Return (x, y) of the center of cell containing provided text 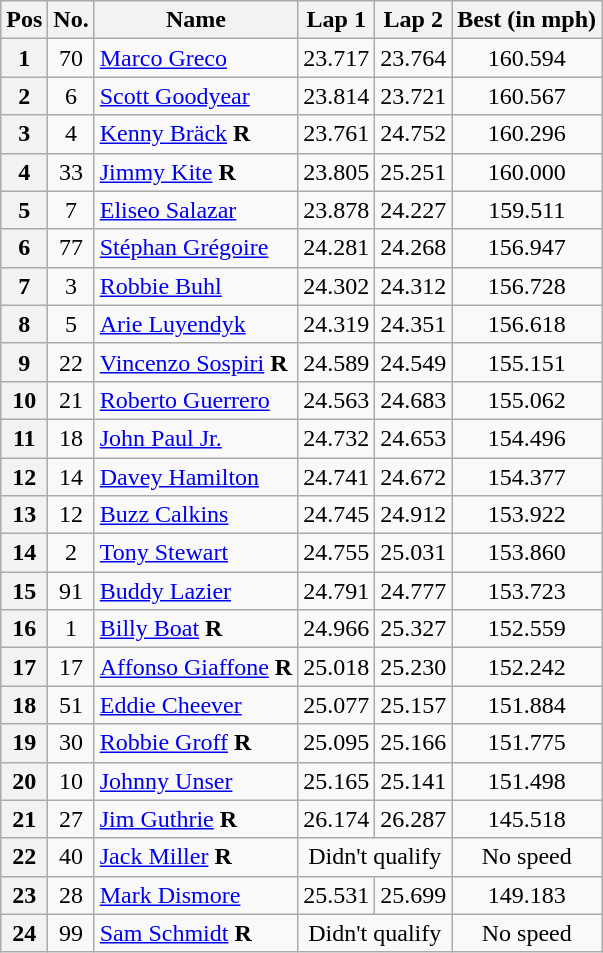
23.717 (336, 58)
25.031 (414, 553)
152.242 (527, 667)
159.511 (527, 210)
Eddie Cheever (196, 705)
Johnny Unser (196, 781)
40 (71, 857)
19 (24, 743)
Lap 2 (414, 20)
Robbie Groff R (196, 743)
Buddy Lazier (196, 591)
23.878 (336, 210)
28 (71, 895)
Best (in mph) (527, 20)
16 (24, 629)
John Paul Jr. (196, 438)
24.589 (336, 362)
No. (71, 20)
24.227 (414, 210)
151.884 (527, 705)
23.764 (414, 58)
Davey Hamilton (196, 477)
23.805 (336, 172)
Robbie Buhl (196, 286)
91 (71, 591)
24.755 (336, 553)
23.761 (336, 134)
30 (71, 743)
155.151 (527, 362)
153.723 (527, 591)
160.296 (527, 134)
Tony Stewart (196, 553)
24.549 (414, 362)
25.327 (414, 629)
25.699 (414, 895)
Mark Dismore (196, 895)
145.518 (527, 819)
Pos (24, 20)
23.721 (414, 96)
99 (71, 933)
24.653 (414, 438)
24.912 (414, 515)
25.157 (414, 705)
24.281 (336, 248)
24.745 (336, 515)
Jim Guthrie R (196, 819)
Jimmy Kite R (196, 172)
24.777 (414, 591)
Billy Boat R (196, 629)
25.141 (414, 781)
24.312 (414, 286)
24 (24, 933)
24.268 (414, 248)
9 (24, 362)
27 (71, 819)
24.351 (414, 324)
24.732 (336, 438)
151.775 (527, 743)
Stéphan Grégoire (196, 248)
70 (71, 58)
23 (24, 895)
156.618 (527, 324)
11 (24, 438)
25.095 (336, 743)
24.791 (336, 591)
25.166 (414, 743)
156.728 (527, 286)
24.563 (336, 400)
Arie Luyendyk (196, 324)
Lap 1 (336, 20)
Vincenzo Sospiri R (196, 362)
26.174 (336, 819)
160.594 (527, 58)
24.672 (414, 477)
160.567 (527, 96)
77 (71, 248)
24.752 (414, 134)
24.319 (336, 324)
25.165 (336, 781)
154.377 (527, 477)
154.496 (527, 438)
24.741 (336, 477)
149.183 (527, 895)
Scott Goodyear (196, 96)
Kenny Bräck R (196, 134)
33 (71, 172)
153.860 (527, 553)
153.922 (527, 515)
20 (24, 781)
Marco Greco (196, 58)
15 (24, 591)
25.230 (414, 667)
Name (196, 20)
Roberto Guerrero (196, 400)
51 (71, 705)
25.531 (336, 895)
23.814 (336, 96)
13 (24, 515)
Jack Miller R (196, 857)
Eliseo Salazar (196, 210)
Buzz Calkins (196, 515)
Affonso Giaffone R (196, 667)
26.287 (414, 819)
8 (24, 324)
25.077 (336, 705)
25.018 (336, 667)
25.251 (414, 172)
152.559 (527, 629)
24.966 (336, 629)
24.302 (336, 286)
160.000 (527, 172)
155.062 (527, 400)
Sam Schmidt R (196, 933)
156.947 (527, 248)
151.498 (527, 781)
24.683 (414, 400)
